Return the (x, y) coordinate for the center point of the cell that contains the specified text.  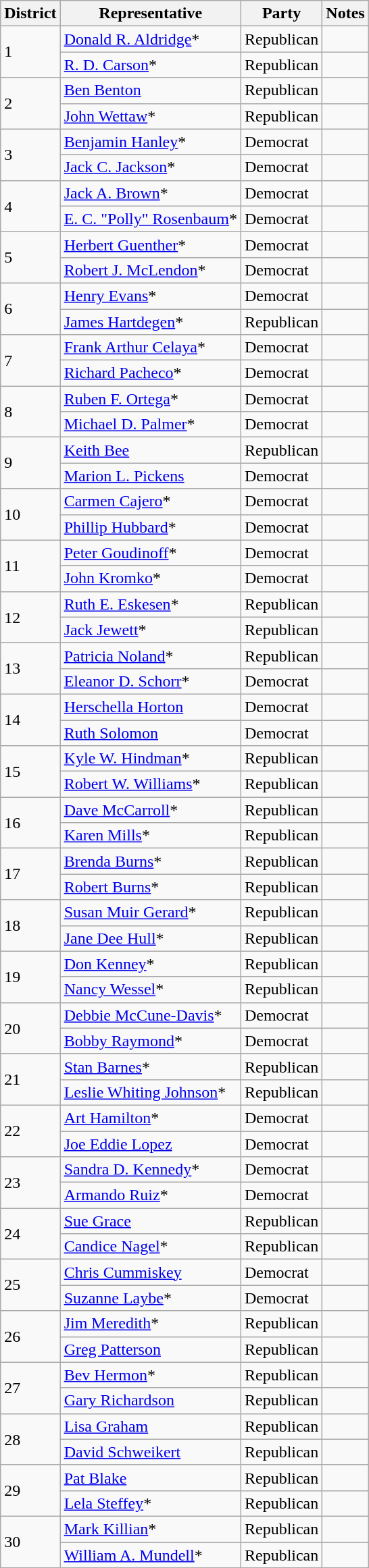
E. C. "Polly" Rosenbaum* (150, 219)
Phillip Hubbard* (150, 527)
John Wettaw* (150, 116)
Michael D. Palmer* (150, 425)
10 (30, 514)
Notes (345, 13)
1 (30, 52)
22 (30, 1131)
R. D. Carson* (150, 65)
6 (30, 308)
19 (30, 977)
James Hartdegen* (150, 322)
Mark Killian* (150, 1529)
Ruben F. Ortega* (150, 399)
Henry Evans* (150, 296)
Karen Mills* (150, 836)
Keith Bee (150, 450)
Don Kenney* (150, 964)
Dave McCarroll* (150, 810)
Benjamin Hanley* (150, 142)
5 (30, 257)
Art Hamilton* (150, 1118)
Bobby Raymond* (150, 1041)
25 (30, 1285)
Marion L. Pickens (150, 476)
8 (30, 412)
Party (281, 13)
Carmen Cajero* (150, 502)
Richard Pacheco* (150, 373)
24 (30, 1234)
Nancy Wessel* (150, 990)
Jack Jewett* (150, 630)
Robert Burns* (150, 887)
Gary Richardson (150, 1401)
Herbert Guenther* (150, 244)
Ruth E. Eskesen* (150, 604)
Lela Steffey* (150, 1503)
Representative (150, 13)
Greg Patterson (150, 1349)
Patricia Noland* (150, 655)
12 (30, 617)
Joe Eddie Lopez (150, 1144)
3 (30, 155)
Candice Nagel* (150, 1247)
23 (30, 1183)
28 (30, 1439)
Brenda Burns* (150, 861)
Armando Ruiz* (150, 1195)
13 (30, 668)
Pat Blake (150, 1478)
David Schweikert (150, 1452)
14 (30, 720)
2 (30, 103)
11 (30, 566)
7 (30, 360)
Jim Meredith* (150, 1324)
District (30, 13)
Kyle W. Hindman* (150, 759)
Suzanne Laybe* (150, 1298)
17 (30, 874)
Robert J. McLendon* (150, 270)
Jack A. Brown* (150, 193)
20 (30, 1028)
Jack C. Jackson* (150, 167)
Sandra D. Kennedy* (150, 1170)
John Kromko* (150, 578)
William A. Mundell* (150, 1555)
Jane Dee Hull* (150, 938)
Leslie Whiting Johnson* (150, 1092)
27 (30, 1388)
9 (30, 463)
26 (30, 1336)
29 (30, 1490)
Bev Hermon* (150, 1375)
Lisa Graham (150, 1426)
Robert W. Williams* (150, 784)
Herschella Horton (150, 707)
Ben Benton (150, 90)
18 (30, 925)
Chris Cummiskey (150, 1272)
16 (30, 823)
Debbie McCune-Davis* (150, 1015)
30 (30, 1542)
Peter Goudinoff* (150, 553)
Stan Barnes* (150, 1066)
Eleanor D. Schorr* (150, 681)
21 (30, 1079)
4 (30, 206)
15 (30, 772)
Frank Arthur Celaya* (150, 348)
Donald R. Aldridge* (150, 39)
Susan Muir Gerard* (150, 913)
Sue Grace (150, 1221)
Ruth Solomon (150, 732)
